Scan for the cell matching the given text and deliver its [x, y] coordinate at center. 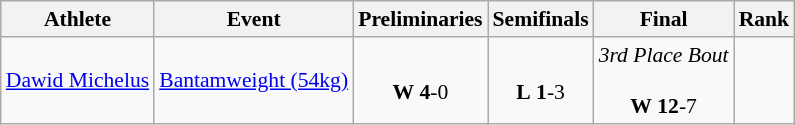
Event [254, 19]
Final [664, 19]
Preliminaries [420, 19]
W 4-0 [420, 80]
Athlete [78, 19]
Semifinals [541, 19]
Bantamweight (54kg) [254, 80]
Dawid Michelus [78, 80]
3rd Place Bout W 12-7 [664, 80]
Rank [764, 19]
L 1-3 [541, 80]
